From the cell containing the given text, extract its center point as [x, y] coordinate. 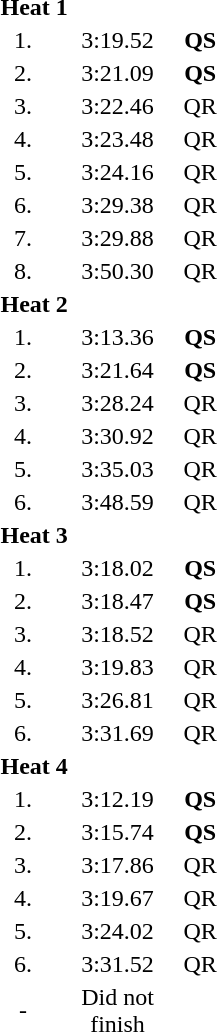
3:26.81 [118, 700]
3:21.09 [118, 73]
3:24.02 [118, 931]
3:15.74 [118, 832]
3:19.83 [118, 667]
3:19.52 [118, 40]
3:48.59 [118, 502]
3:31.69 [118, 733]
3:30.92 [118, 436]
3:18.52 [118, 634]
3:12.19 [118, 799]
3:31.52 [118, 964]
3:28.24 [118, 403]
3:29.88 [118, 238]
3:13.36 [118, 337]
3:19.67 [118, 898]
3:18.47 [118, 601]
3:35.03 [118, 469]
3:21.64 [118, 370]
3:17.86 [118, 865]
3:22.46 [118, 106]
3:18.02 [118, 568]
3:24.16 [118, 172]
3:23.48 [118, 139]
3:29.38 [118, 205]
3:50.30 [118, 271]
